Determine the (X, Y) coordinate at the center of the cell enclosing the given text.  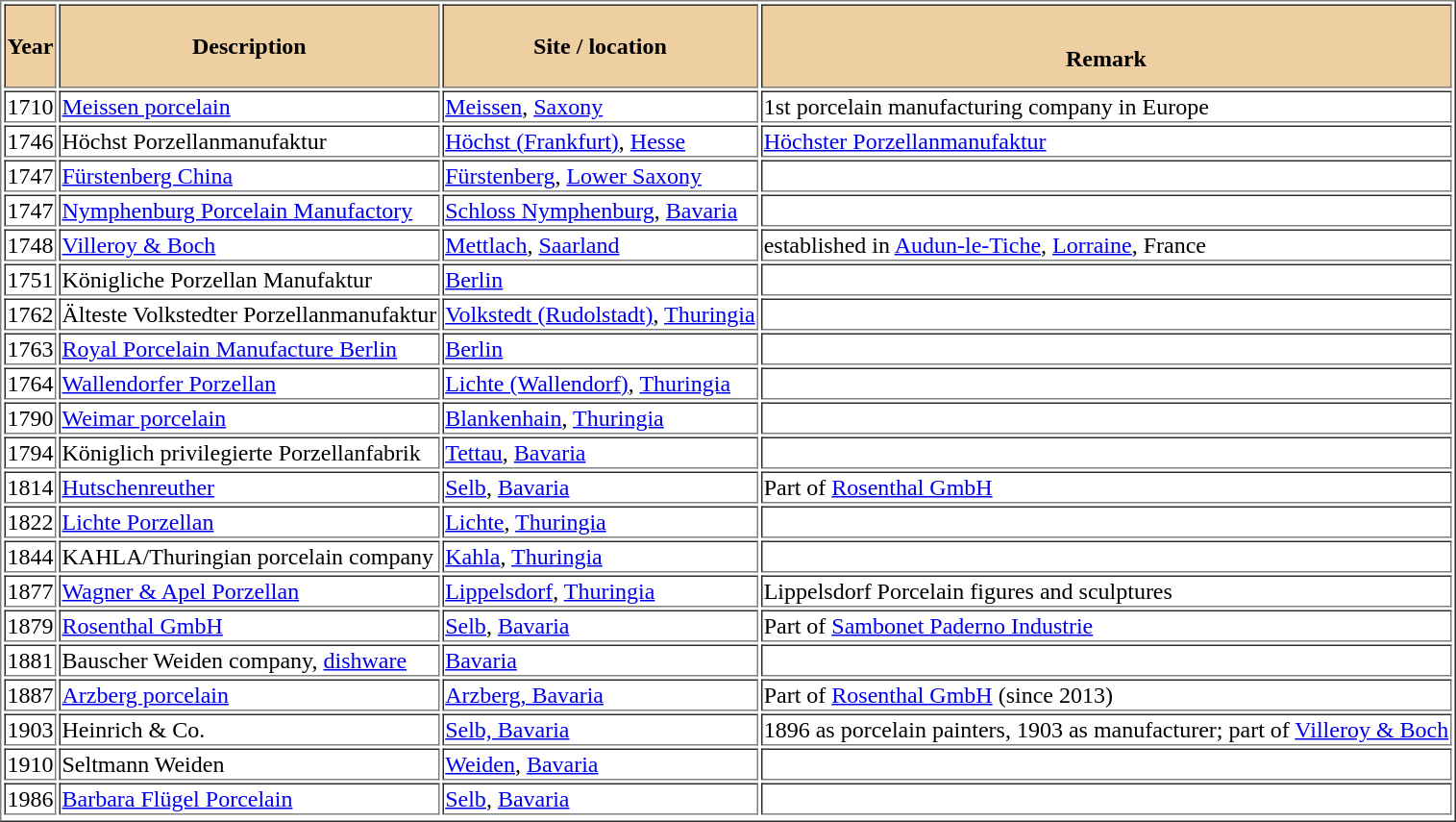
Hutschenreuther (250, 486)
KAHLA/Thuringian porcelain company (250, 556)
Site / location (600, 46)
1710 (30, 106)
Weiden, Bavaria (600, 763)
1881 (30, 660)
Höchster Porzellanmanufaktur (1107, 140)
Meissen, Saxony (600, 106)
Höchst Porzellanmanufaktur (250, 140)
1879 (30, 625)
Lichte Porzellan (250, 521)
Weimar porcelain (250, 417)
Seltmann Weiden (250, 763)
Wagner & Apel Porzellan (250, 590)
Year (30, 46)
Königliche Porzellan Manufaktur (250, 279)
Part of Sambonet Paderno Industrie (1107, 625)
Volkstedt (Rudolstadt), Thuringia (600, 313)
Description (250, 46)
1751 (30, 279)
Arzberg porcelain (250, 694)
Älteste Volkstedter Porzellanmanufaktur (250, 313)
1877 (30, 590)
Wallendorfer Porzellan (250, 383)
1st porcelain manufacturing company in Europe (1107, 106)
1844 (30, 556)
1910 (30, 763)
1790 (30, 417)
Fürstenberg China (250, 175)
Lippelsdorf, Thuringia (600, 590)
established in Audun-le-Tiche, Lorraine, France (1107, 244)
Lichte, Thuringia (600, 521)
1903 (30, 729)
1986 (30, 798)
Remark (1107, 46)
Blankenhain, Thuringia (600, 417)
Meissen porcelain (250, 106)
Part of Rosenthal GmbH (since 2013) (1107, 694)
Fürstenberg, Lower Saxony (600, 175)
Höchst (Frankfurt), Hesse (600, 140)
1822 (30, 521)
Villeroy & Boch (250, 244)
Tettau, Bavaria (600, 452)
1887 (30, 694)
Rosenthal GmbH (250, 625)
Arzberg, Bavaria (600, 694)
1896 as porcelain painters, 1903 as manufacturer; part of Villeroy & Boch (1107, 729)
1764 (30, 383)
1762 (30, 313)
Kahla, Thuringia (600, 556)
1746 (30, 140)
1748 (30, 244)
Königlich privilegierte Porzellanfabrik (250, 452)
Lippelsdorf Porcelain figures and sculptures (1107, 590)
1794 (30, 452)
Nymphenburg Porcelain Manufactory (250, 210)
1814 (30, 486)
Bavaria (600, 660)
Royal Porcelain Manufacture Berlin (250, 348)
Heinrich & Co. (250, 729)
Bauscher Weiden company, dishware (250, 660)
Mettlach, Saarland (600, 244)
1763 (30, 348)
Schloss Nymphenburg, Bavaria (600, 210)
Lichte (Wallendorf), Thuringia (600, 383)
Part of Rosenthal GmbH (1107, 486)
Barbara Flügel Porcelain (250, 798)
